Find where the given text appears and provide that cell's center as (x, y) coordinate. 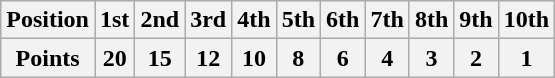
Position (48, 20)
12 (208, 58)
1st (114, 20)
3rd (208, 20)
6th (343, 20)
8 (298, 58)
15 (160, 58)
20 (114, 58)
3 (431, 58)
4th (254, 20)
7th (387, 20)
6 (343, 58)
1 (526, 58)
2 (476, 58)
5th (298, 20)
9th (476, 20)
Points (48, 58)
10 (254, 58)
8th (431, 20)
4 (387, 58)
10th (526, 20)
2nd (160, 20)
